Provide the (X, Y) coordinate of the cell's center where the given text is located.  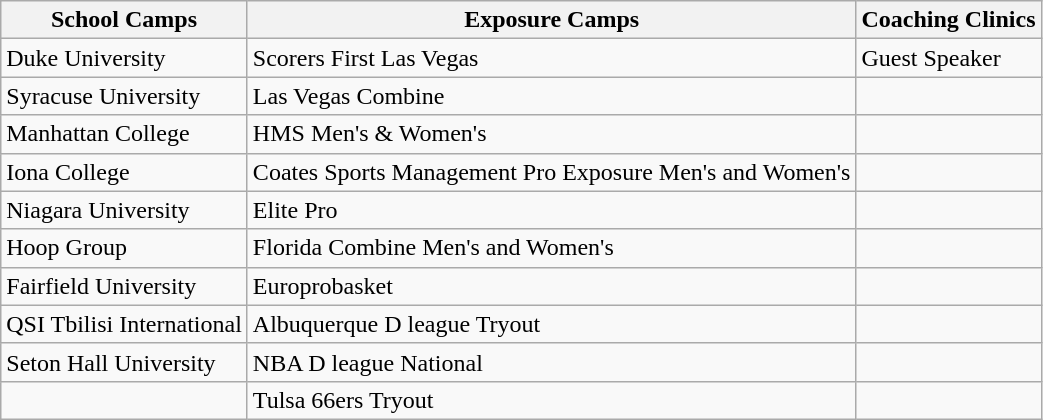
HMS Men's & Women's (552, 134)
Fairfield University (124, 286)
Tulsa 66ers Tryout (552, 400)
Niagara University (124, 210)
NBA D league National (552, 362)
Albuquerque D league Tryout (552, 324)
Exposure Camps (552, 20)
School Camps (124, 20)
Scorers First Las Vegas (552, 58)
Europrobasket (552, 286)
Manhattan College (124, 134)
Elite Pro (552, 210)
Duke University (124, 58)
Syracuse University (124, 96)
Las Vegas Combine (552, 96)
Florida Combine Men's and Women's (552, 248)
Iona College (124, 172)
Seton Hall University (124, 362)
Coates Sports Management Pro Exposure Men's and Women's (552, 172)
Guest Speaker (948, 58)
QSI Tbilisi International (124, 324)
Hoop Group (124, 248)
Coaching Clinics (948, 20)
